Return the (X, Y) coordinate for the center point of the cell that contains the specified text.  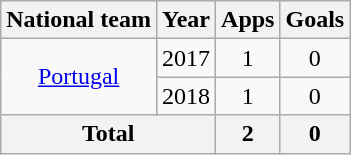
2 (248, 134)
2017 (186, 58)
Apps (248, 20)
Portugal (79, 77)
Goals (315, 20)
Year (186, 20)
2018 (186, 96)
Total (108, 134)
National team (79, 20)
